Capture the cell that displays the provided text and extract its (x, y) central coordinate. 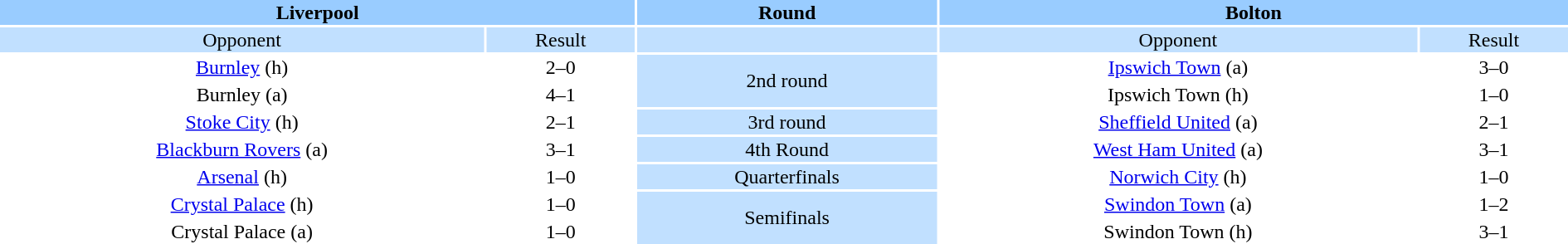
4–1 (561, 95)
Swindon Town (a) (1178, 204)
Crystal Palace (a) (242, 232)
West Ham United (a) (1178, 149)
Arsenal (h) (242, 177)
Sheffield United (a) (1178, 122)
3–0 (1493, 67)
Swindon Town (h) (1178, 232)
Stoke City (h) (242, 122)
Round (786, 12)
2–0 (561, 67)
Ipswich Town (h) (1178, 95)
Burnley (a) (242, 95)
Semifinals (786, 217)
Blackburn Rovers (a) (242, 149)
Quarterfinals (786, 177)
Liverpool (317, 12)
3rd round (786, 122)
1–2 (1493, 204)
Crystal Palace (h) (242, 204)
Burnley (h) (242, 67)
Norwich City (h) (1178, 177)
4th Round (786, 149)
Ipswich Town (a) (1178, 67)
2nd round (786, 81)
Bolton (1254, 12)
